Detect which cell encompasses the target text, then output its [x, y] center coordinate. 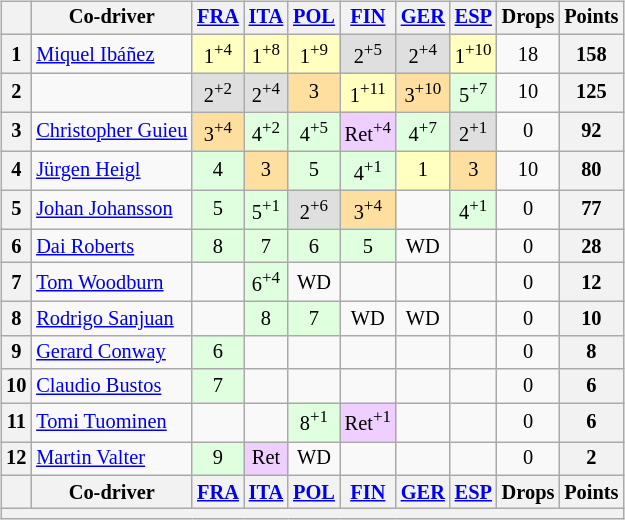
1+4 [218, 54]
2+2 [218, 92]
Ret+1 [368, 422]
Tom Woodburn [112, 282]
4+2 [266, 132]
2+1 [474, 132]
92 [591, 132]
Miquel Ibáñez [112, 54]
125 [591, 92]
8+1 [314, 422]
6+4 [266, 282]
1+11 [368, 92]
5+7 [474, 92]
80 [591, 170]
Dai Roberts [112, 246]
2+6 [314, 210]
Claudio Bustos [112, 386]
Martin Valter [112, 459]
18 [528, 54]
Gerard Conway [112, 352]
Tomi Tuominen [112, 422]
1+10 [474, 54]
Ret+4 [368, 132]
77 [591, 210]
Christopher Guieu [112, 132]
1+8 [266, 54]
4+5 [314, 132]
3+10 [423, 92]
Johan Johansson [112, 210]
11 [16, 422]
Ret [266, 459]
Rodrigo Sanjuan [112, 319]
Jürgen Heigl [112, 170]
2+5 [368, 54]
158 [591, 54]
5+1 [266, 210]
1+9 [314, 54]
4+7 [423, 132]
28 [591, 246]
